Capture the cell that displays the provided text and extract its [X, Y] central coordinate. 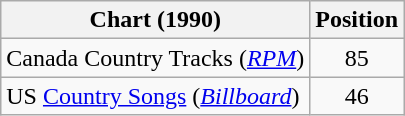
Chart (1990) [156, 20]
85 [357, 58]
46 [357, 96]
US Country Songs (Billboard) [156, 96]
Position [357, 20]
Canada Country Tracks (RPM) [156, 58]
